From the cell containing the given text, extract its center point as (x, y) coordinate. 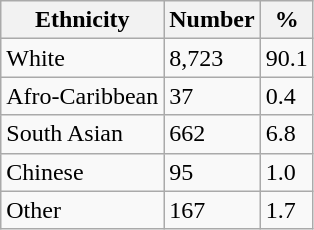
Other (82, 210)
167 (212, 210)
Number (212, 20)
6.8 (286, 134)
Ethnicity (82, 20)
Chinese (82, 172)
90.1 (286, 58)
8,723 (212, 58)
0.4 (286, 96)
662 (212, 134)
1.0 (286, 172)
37 (212, 96)
1.7 (286, 210)
95 (212, 172)
Afro-Caribbean (82, 96)
% (286, 20)
White (82, 58)
South Asian (82, 134)
